Return (x, y) of the center of cell containing provided text 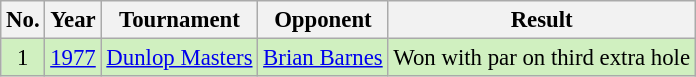
Dunlop Masters (180, 58)
Tournament (180, 20)
No. (23, 20)
Year (73, 20)
Won with par on third extra hole (542, 58)
1977 (73, 58)
Result (542, 20)
Opponent (323, 20)
1 (23, 58)
Brian Barnes (323, 58)
